Find where the given text appears and provide that cell's center as (X, Y) coordinate. 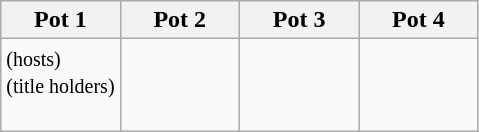
Pot 3 (298, 20)
Pot 2 (180, 20)
Pot 1 (60, 20)
Pot 4 (418, 20)
(hosts) (title holders) (60, 85)
